Output the (x, y) coordinate of the center of the cell containing the given text.  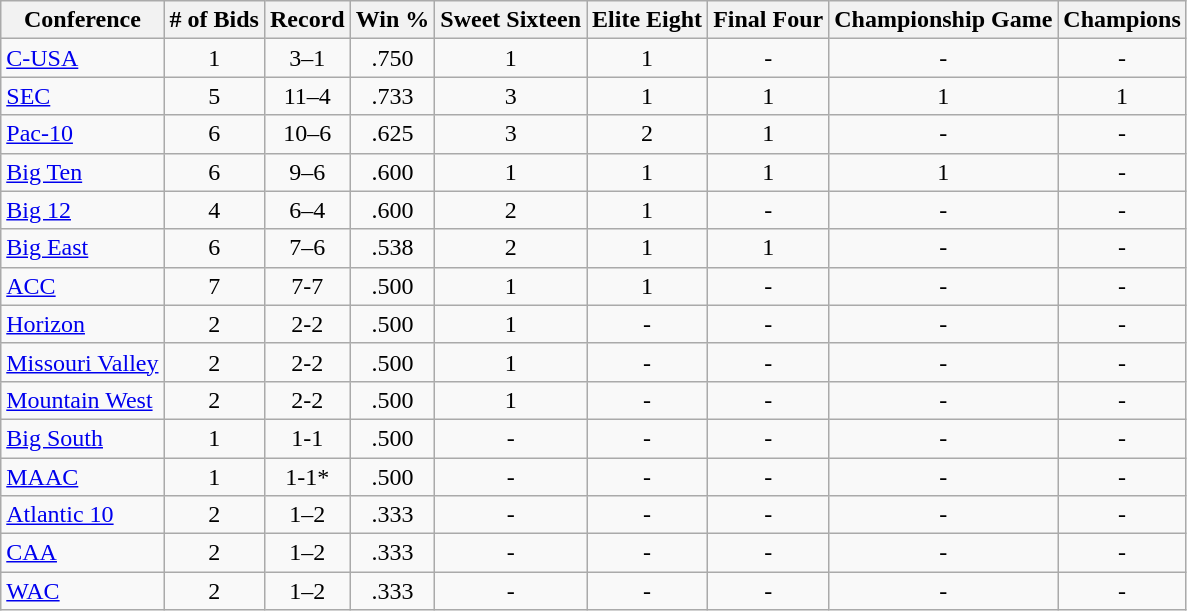
Mountain West (82, 400)
Atlantic 10 (82, 515)
Champions (1122, 20)
CAA (82, 553)
Horizon (82, 324)
Conference (82, 20)
Big 12 (82, 210)
10–6 (307, 134)
3–1 (307, 58)
7–6 (307, 248)
7-7 (307, 286)
Record (307, 20)
.733 (392, 96)
4 (214, 210)
5 (214, 96)
ACC (82, 286)
WAC (82, 591)
1-1 (307, 438)
Big East (82, 248)
9–6 (307, 172)
Win % (392, 20)
.625 (392, 134)
.750 (392, 58)
Big Ten (82, 172)
11–4 (307, 96)
Pac-10 (82, 134)
# of Bids (214, 20)
MAAC (82, 477)
.538 (392, 248)
Final Four (768, 20)
Big South (82, 438)
SEC (82, 96)
Sweet Sixteen (511, 20)
Championship Game (944, 20)
Elite Eight (648, 20)
C-USA (82, 58)
7 (214, 286)
6–4 (307, 210)
Missouri Valley (82, 362)
1-1* (307, 477)
